Pinpoint the cell where the given text exists, returning its (X, Y) midpoint coordinate. 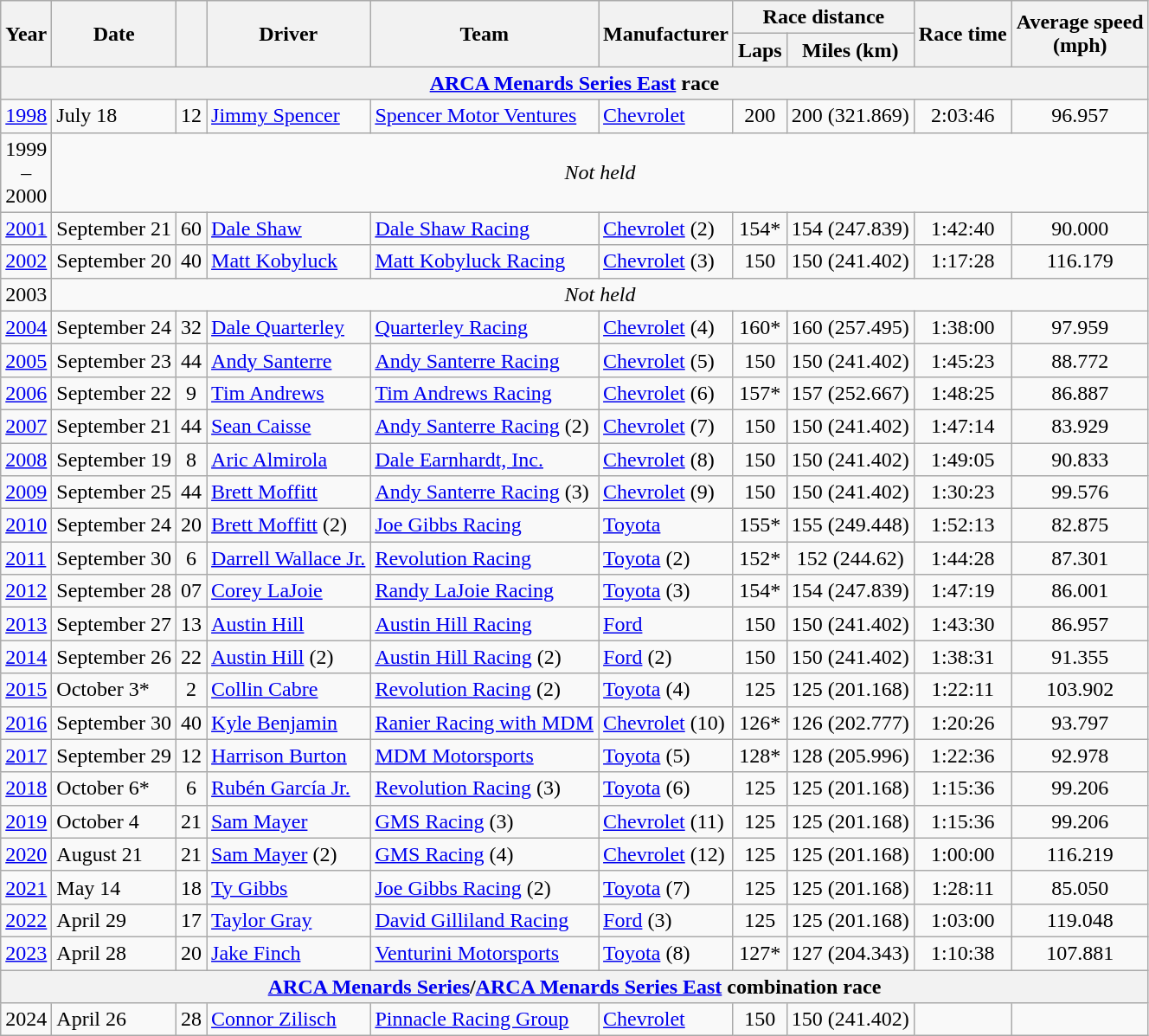
91.355 (1080, 657)
Toyota (5) (666, 756)
Team (485, 34)
2016 (26, 723)
1:49:05 (962, 460)
9 (192, 393)
Average speed(mph) (1080, 34)
Toyota (6) (666, 788)
September 25 (114, 492)
Chevrolet (3) (666, 261)
Laps (760, 50)
1998 (26, 116)
Collin Cabre (289, 690)
116.179 (1080, 261)
Austin Hill (2) (289, 657)
Driver (289, 34)
Randy LaJoie Racing (485, 591)
Chevrolet (4) (666, 327)
Corey LaJoie (289, 591)
Kyle Benjamin (289, 723)
Manufacturer (666, 34)
2012 (26, 591)
Tim Andrews Racing (485, 393)
119.048 (1080, 920)
Chevrolet (2) (666, 228)
2017 (26, 756)
Aric Almirola (289, 460)
Brett Moffitt (2) (289, 525)
2 (192, 690)
Joe Gibbs Racing (485, 525)
ARCA Menards Series/ARCA Menards Series East combination race (574, 986)
Chevrolet (12) (666, 854)
2021 (26, 887)
Date (114, 34)
Austin Hill Racing (485, 624)
87.301 (1080, 558)
October 4 (114, 821)
157* (760, 393)
116.219 (1080, 854)
2020 (26, 854)
1:43:30 (962, 624)
Toyota (2) (666, 558)
Miles (km) (850, 50)
2024 (26, 1020)
September 27 (114, 624)
Tim Andrews (289, 393)
Austin Hill Racing (2) (485, 657)
96.957 (1080, 116)
1:52:13 (962, 525)
Revolution Racing (485, 558)
2:03:46 (962, 116)
September 22 (114, 393)
2009 (26, 492)
Ranier Racing with MDM (485, 723)
1:38:00 (962, 327)
200 (321.869) (850, 116)
2005 (26, 360)
Andy Santerre Racing (2) (485, 426)
September 19 (114, 460)
2014 (26, 657)
Rubén García Jr. (289, 788)
May 14 (114, 887)
1:20:26 (962, 723)
107.881 (1080, 953)
128 (205.996) (850, 756)
Toyota (3) (666, 591)
September 26 (114, 657)
Ford (666, 624)
86.887 (1080, 393)
GMS Racing (3) (485, 821)
1:38:31 (962, 657)
2003 (26, 294)
60 (192, 228)
99.576 (1080, 492)
Dale Quarterley (289, 327)
Harrison Burton (289, 756)
Toyota (666, 525)
July 18 (114, 116)
1:22:11 (962, 690)
1:22:36 (962, 756)
28 (192, 1020)
Jimmy Spencer (289, 116)
86.957 (1080, 624)
Chevrolet (11) (666, 821)
Spencer Motor Ventures (485, 116)
8 (192, 460)
Toyota (7) (666, 887)
Revolution Racing (2) (485, 690)
07 (192, 591)
October 6* (114, 788)
Year (26, 34)
April 26 (114, 1020)
Revolution Racing (3) (485, 788)
2015 (26, 690)
17 (192, 920)
September 20 (114, 261)
April 29 (114, 920)
1999–2000 (26, 172)
82.875 (1080, 525)
GMS Racing (4) (485, 854)
Andy Santerre Racing (485, 360)
2006 (26, 393)
Darrell Wallace Jr. (289, 558)
13 (192, 624)
Matt Kobyluck Racing (485, 261)
126 (202.777) (850, 723)
Chevrolet (8) (666, 460)
2022 (26, 920)
2011 (26, 558)
Chevrolet (5) (666, 360)
September 28 (114, 591)
83.929 (1080, 426)
155 (249.448) (850, 525)
Chevrolet (9) (666, 492)
Brett Moffitt (289, 492)
1:00:00 (962, 854)
Sam Mayer (289, 821)
2010 (26, 525)
1:03:00 (962, 920)
Ty Gibbs (289, 887)
Austin Hill (289, 624)
Andy Santerre (289, 360)
32 (192, 327)
126* (760, 723)
October 3* (114, 690)
2001 (26, 228)
22 (192, 657)
127* (760, 953)
88.772 (1080, 360)
Connor Zilisch (289, 1020)
160 (257.495) (850, 327)
2002 (26, 261)
86.001 (1080, 591)
92.978 (1080, 756)
Pinnacle Racing Group (485, 1020)
1:42:40 (962, 228)
160* (760, 327)
Dale Shaw Racing (485, 228)
Dale Shaw (289, 228)
200 (760, 116)
David Gilliland Racing (485, 920)
128* (760, 756)
152* (760, 558)
2004 (26, 327)
2008 (26, 460)
Race distance (824, 17)
90.833 (1080, 460)
Matt Kobyluck (289, 261)
2018 (26, 788)
1:28:11 (962, 887)
2019 (26, 821)
Taylor Gray (289, 920)
Chevrolet (7) (666, 426)
1:30:23 (962, 492)
Chevrolet (6) (666, 393)
Andy Santerre Racing (3) (485, 492)
September 23 (114, 360)
Quarterley Racing (485, 327)
Venturini Motorsports (485, 953)
93.797 (1080, 723)
97.959 (1080, 327)
1:45:23 (962, 360)
2013 (26, 624)
Chevrolet (10) (666, 723)
Toyota (4) (666, 690)
1:17:28 (962, 261)
1:10:38 (962, 953)
September 29 (114, 756)
April 28 (114, 953)
85.050 (1080, 887)
127 (204.343) (850, 953)
2023 (26, 953)
Toyota (8) (666, 953)
Sam Mayer (2) (289, 854)
ARCA Menards Series East race (574, 83)
1:47:14 (962, 426)
Race time (962, 34)
1:47:19 (962, 591)
103.902 (1080, 690)
90.000 (1080, 228)
Ford (2) (666, 657)
152 (244.62) (850, 558)
2007 (26, 426)
Jake Finch (289, 953)
1:44:28 (962, 558)
Sean Caisse (289, 426)
155* (760, 525)
August 21 (114, 854)
Joe Gibbs Racing (2) (485, 887)
Dale Earnhardt, Inc. (485, 460)
157 (252.667) (850, 393)
Ford (3) (666, 920)
18 (192, 887)
1:48:25 (962, 393)
MDM Motorsports (485, 756)
